Find where the given text appears and provide that cell's center as (x, y) coordinate. 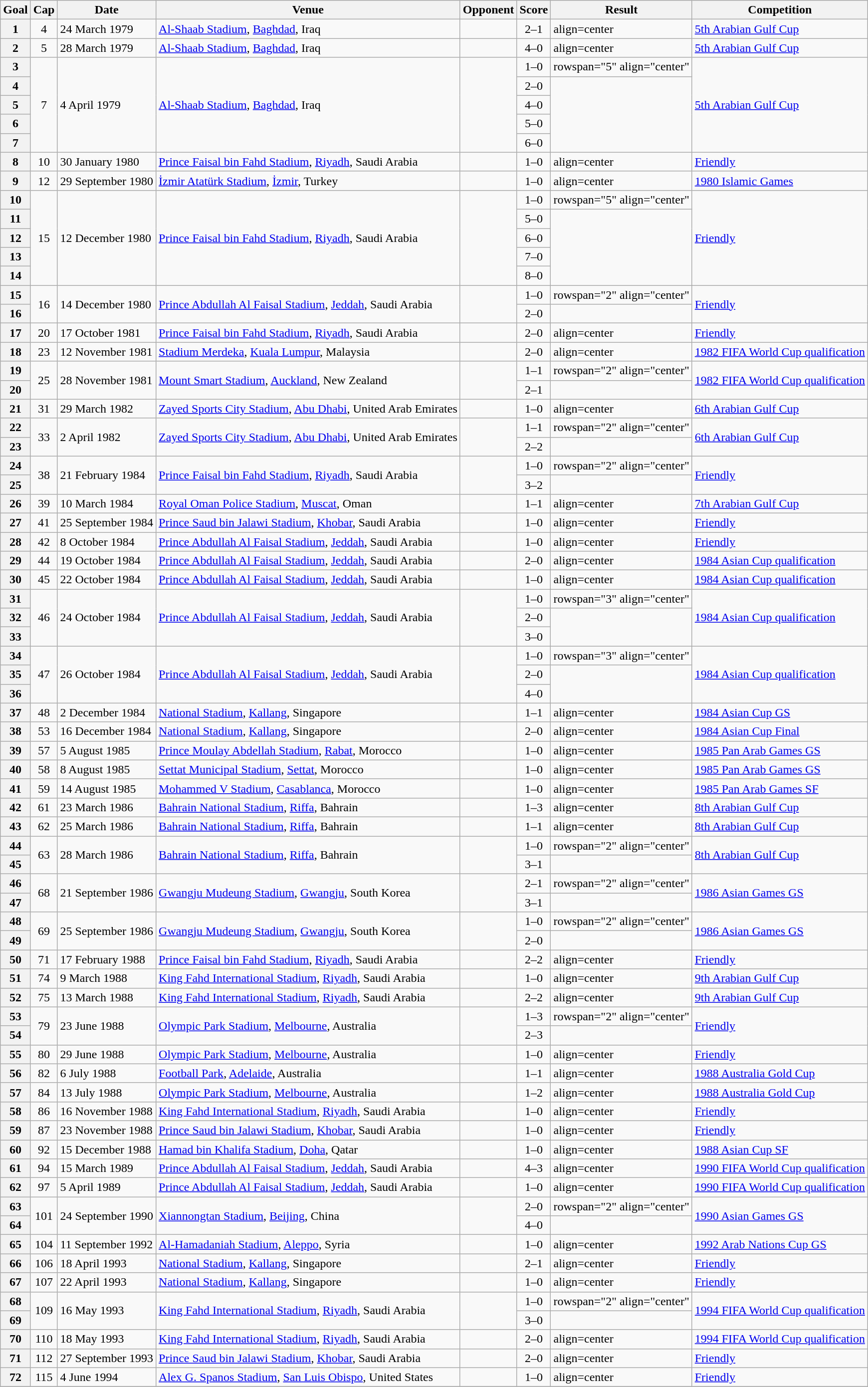
94 (44, 1168)
Opponent (488, 10)
84 (44, 1092)
52 (15, 997)
15 March 1989 (107, 1168)
13 March 1988 (107, 997)
24 March 1979 (107, 29)
Stadium Merdeka, Kuala Lumpur, Malaysia (308, 352)
7th Arabian Gulf Cup (780, 503)
106 (44, 1263)
11 September 1992 (107, 1244)
14 December 1980 (107, 304)
16 May 1993 (107, 1311)
4 June 1994 (107, 1377)
29 March 1982 (107, 409)
104 (44, 1244)
16 December 1984 (107, 731)
22 October 1984 (107, 580)
26 (15, 503)
Al-Hamadaniah Stadium, Aleppo, Syria (308, 1244)
8 August 1985 (107, 769)
21 February 1984 (107, 475)
9 March 1988 (107, 978)
Settat Municipal Stadium, Settat, Morocco (308, 769)
1988 Asian Cup SF (780, 1149)
18 April 1993 (107, 1263)
10 March 1984 (107, 503)
65 (15, 1244)
17 February 1988 (107, 959)
30 (15, 580)
50 (15, 959)
2 (15, 48)
80 (44, 1054)
18 May 1993 (107, 1339)
66 (15, 1263)
25 September 1986 (107, 931)
72 (15, 1377)
3 (15, 67)
7–0 (534, 257)
1984 Asian Cup Final (780, 731)
4 April 1979 (107, 105)
1985 Pan Arab Games SF (780, 788)
22 April 1993 (107, 1282)
12 December 1980 (107, 237)
25 September 1984 (107, 522)
2–3 (534, 1035)
112 (44, 1358)
109 (44, 1311)
79 (44, 1026)
Mohammed V Stadium, Casablanca, Morocco (308, 788)
87 (44, 1130)
54 (15, 1035)
6 (15, 124)
14 August 1985 (107, 788)
75 (44, 997)
16 November 1988 (107, 1111)
49 (15, 940)
60 (15, 1149)
36 (15, 693)
26 October 1984 (107, 675)
2 April 1982 (107, 437)
1984 Asian Cup GS (780, 712)
34 (15, 656)
5 August 1985 (107, 750)
115 (44, 1377)
Venue (308, 10)
Alex G. Spanos Stadium, San Luis Obispo, United States (308, 1377)
97 (44, 1187)
17 (15, 333)
24 (15, 465)
Date (107, 10)
28 March 1979 (107, 48)
21 September 1986 (107, 893)
11 (15, 219)
9 (15, 181)
101 (44, 1216)
110 (44, 1339)
74 (44, 978)
1990 Asian Games GS (780, 1216)
19 October 1984 (107, 561)
43 (15, 826)
56 (15, 1073)
8–0 (534, 276)
Goal (15, 10)
27 September 1993 (107, 1358)
Competition (780, 10)
18 (15, 352)
29 June 1988 (107, 1054)
12 November 1981 (107, 352)
64 (15, 1225)
1–2 (534, 1092)
21 (15, 409)
Xiannongtan Stadium, Beijing, China (308, 1216)
86 (44, 1111)
8 October 1984 (107, 541)
67 (15, 1282)
40 (15, 769)
107 (44, 1282)
25 March 1986 (107, 826)
Result (622, 10)
70 (15, 1339)
İzmir Atatürk Stadium, İzmir, Turkey (308, 181)
37 (15, 712)
28 March 1986 (107, 855)
29 September 1980 (107, 181)
22 (15, 428)
Mount Smart Stadium, Auckland, New Zealand (308, 380)
23 November 1988 (107, 1130)
92 (44, 1149)
24 October 1984 (107, 618)
35 (15, 675)
55 (15, 1054)
6 July 1988 (107, 1073)
24 September 1990 (107, 1216)
1980 Islamic Games (780, 181)
13 July 1988 (107, 1092)
23 June 1988 (107, 1026)
27 (15, 522)
Cap (44, 10)
15 December 1988 (107, 1149)
19 (15, 371)
32 (15, 618)
Prince Moulay Abdellah Stadium, Rabat, Morocco (308, 750)
8 (15, 162)
3–2 (534, 484)
Royal Oman Police Stadium, Muscat, Oman (308, 503)
30 January 1980 (107, 162)
1992 Arab Nations Cup GS (780, 1244)
29 (15, 561)
Score (534, 10)
23 March 1986 (107, 807)
Hamad bin Khalifa Stadium, Doha, Qatar (308, 1149)
51 (15, 978)
2 December 1984 (107, 712)
28 (15, 541)
5 April 1989 (107, 1187)
4–3 (534, 1168)
17 October 1981 (107, 333)
1 (15, 29)
82 (44, 1073)
Football Park, Adelaide, Australia (308, 1073)
28 November 1981 (107, 380)
14 (15, 276)
13 (15, 257)
